Return [X, Y] of the center of cell containing provided text 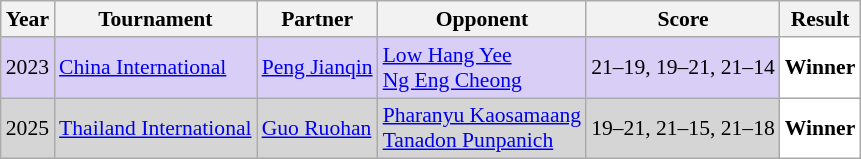
19–21, 21–15, 21–18 [683, 128]
Thailand International [156, 128]
2025 [28, 128]
Tournament [156, 19]
Opponent [482, 19]
Partner [318, 19]
China International [156, 68]
Guo Ruohan [318, 128]
21–19, 19–21, 21–14 [683, 68]
Peng Jianqin [318, 68]
2023 [28, 68]
Score [683, 19]
Low Hang Yee Ng Eng Cheong [482, 68]
Year [28, 19]
Result [820, 19]
Pharanyu Kaosamaang Tanadon Punpanich [482, 128]
